Extract the (X, Y) coordinate from the center of the cell holding the provided text.  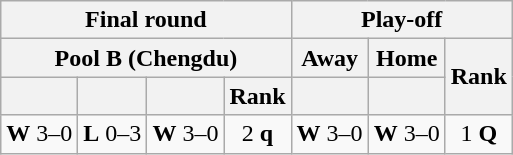
2 q (258, 134)
L 0–3 (112, 134)
Final round (146, 20)
Play-off (402, 20)
1 Q (478, 134)
Away (330, 58)
Home (406, 58)
Pool B (Chengdu) (146, 58)
